Find where the given text appears and provide that cell's center as (x, y) coordinate. 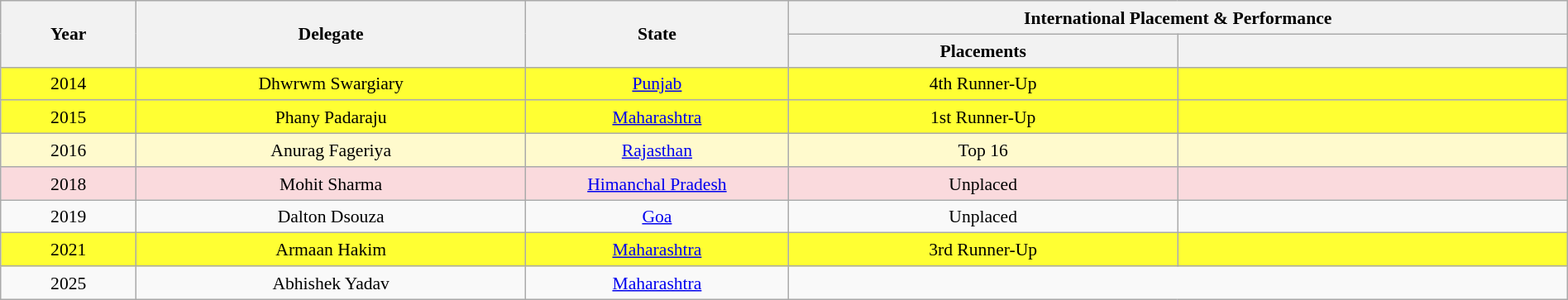
Armaan Hakim (331, 250)
Abhishek Yadav (331, 283)
Himanchal Pradesh (657, 183)
4th Runner-Up (982, 83)
Dhwrwm Swargiary (331, 83)
3rd Runner-Up (982, 250)
2019 (69, 217)
Placements (982, 50)
2016 (69, 150)
Anurag Fageriya (331, 150)
Delegate (331, 34)
Top 16 (982, 150)
International Placement & Performance (1178, 17)
2025 (69, 283)
2015 (69, 117)
Goa (657, 217)
2021 (69, 250)
2018 (69, 183)
Year (69, 34)
Phany Padaraju (331, 117)
Rajasthan (657, 150)
2014 (69, 83)
Punjab (657, 83)
Dalton Dsouza (331, 217)
Mohit Sharma (331, 183)
1st Runner-Up (982, 117)
State (657, 34)
